Scan for the cell matching the given text and deliver its (X, Y) coordinate at center. 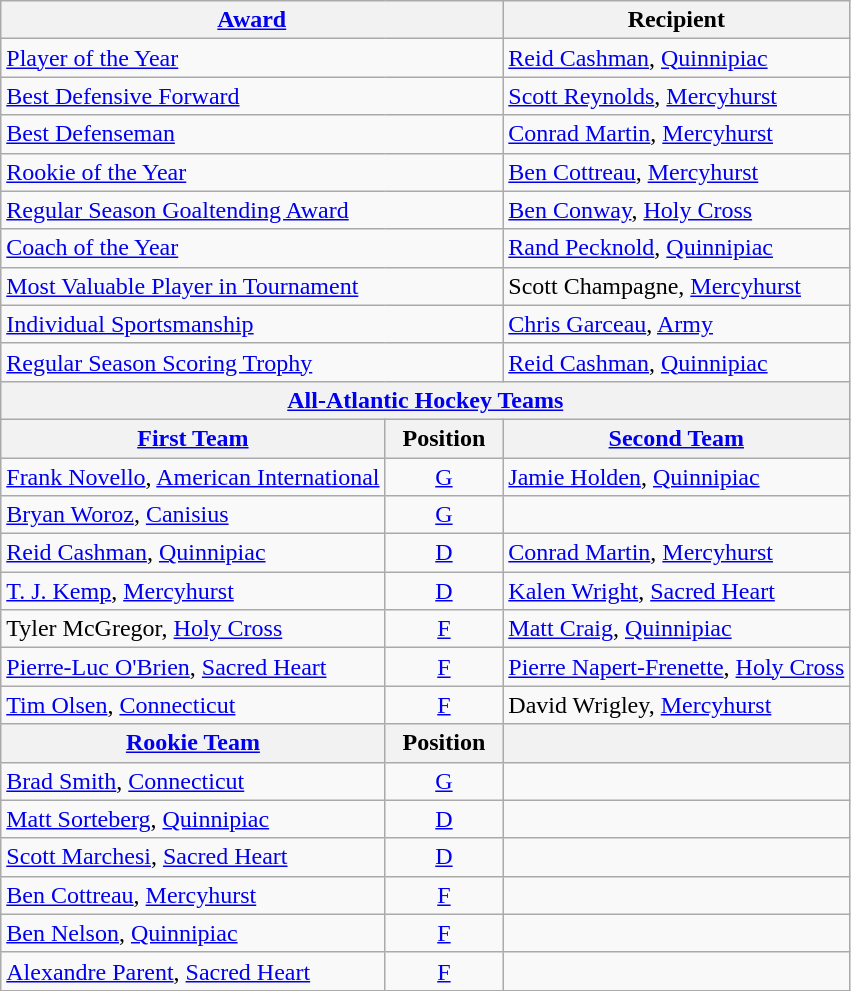
Award (252, 20)
Regular Season Scoring Trophy (252, 362)
Frank Novello, American International (193, 477)
Pierre Napert-Frenette, Holy Cross (676, 667)
Individual Sportsmanship (252, 324)
Matt Sorteberg, Quinnipiac (193, 819)
First Team (193, 438)
Second Team (676, 438)
Rand Pecknold, Quinnipiac (676, 248)
Jamie Holden, Quinnipiac (676, 477)
Rookie of the Year (252, 172)
Alexandre Parent, Sacred Heart (193, 971)
Tyler McGregor, Holy Cross (193, 629)
All-Atlantic Hockey Teams (426, 400)
Best Defenseman (252, 134)
Matt Craig, Quinnipiac (676, 629)
Recipient (676, 20)
Scott Reynolds, Mercyhurst (676, 96)
Scott Champagne, Mercyhurst (676, 286)
Chris Garceau, Army (676, 324)
Bryan Woroz, Canisius (193, 515)
Player of the Year (252, 58)
Kalen Wright, Sacred Heart (676, 591)
Brad Smith, Connecticut (193, 781)
David Wrigley, Mercyhurst (676, 705)
T. J. Kemp, Mercyhurst (193, 591)
Ben Conway, Holy Cross (676, 210)
Pierre-Luc O'Brien, Sacred Heart (193, 667)
Best Defensive Forward (252, 96)
Coach of the Year (252, 248)
Ben Nelson, Quinnipiac (193, 933)
Most Valuable Player in Tournament (252, 286)
Regular Season Goaltending Award (252, 210)
Scott Marchesi, Sacred Heart (193, 857)
Tim Olsen, Connecticut (193, 705)
Rookie Team (193, 743)
